Scan for the cell matching the given text and deliver its [x, y] coordinate at center. 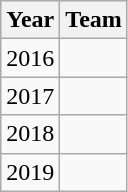
2017 [30, 96]
Year [30, 20]
2016 [30, 58]
Team [94, 20]
2019 [30, 172]
2018 [30, 134]
